Extract the [X, Y] coordinate from the center of the cell holding the provided text.  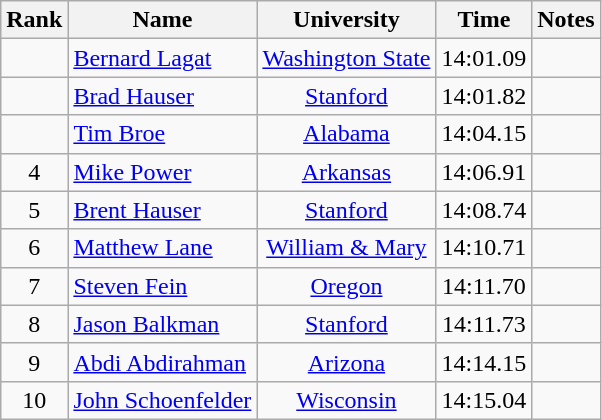
Wisconsin [346, 400]
14:04.15 [484, 134]
Brent Hauser [162, 210]
Bernard Lagat [162, 58]
14:08.74 [484, 210]
14:01.82 [484, 96]
Alabama [346, 134]
Jason Balkman [162, 324]
Oregon [346, 286]
14:11.70 [484, 286]
10 [34, 400]
14:11.73 [484, 324]
14:06.91 [484, 172]
Tim Broe [162, 134]
Brad Hauser [162, 96]
Arkansas [346, 172]
Abdi Abdirahman [162, 362]
Washington State [346, 58]
14:01.09 [484, 58]
6 [34, 248]
7 [34, 286]
John Schoenfelder [162, 400]
14:15.04 [484, 400]
William & Mary [346, 248]
14:10.71 [484, 248]
Time [484, 20]
University [346, 20]
5 [34, 210]
8 [34, 324]
4 [34, 172]
Matthew Lane [162, 248]
Mike Power [162, 172]
Name [162, 20]
14:14.15 [484, 362]
Arizona [346, 362]
Steven Fein [162, 286]
Notes [566, 20]
Rank [34, 20]
9 [34, 362]
